Extract the (x, y) coordinate from the center of the cell holding the provided text.  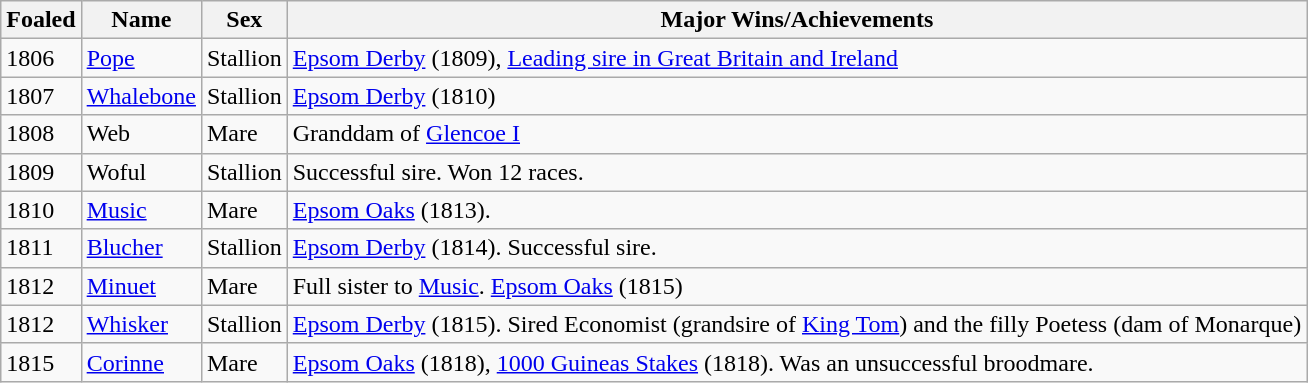
Sex (244, 20)
1807 (41, 96)
Corinne (141, 362)
Epsom Derby (1809), Leading sire in Great Britain and Ireland (796, 58)
1809 (41, 172)
Foaled (41, 20)
Successful sire. Won 12 races. (796, 172)
1808 (41, 134)
1806 (41, 58)
Web (141, 134)
Epsom Derby (1814). Successful sire. (796, 248)
Epsom Oaks (1813). (796, 210)
Music (141, 210)
Epsom Derby (1815). Sired Economist (grandsire of King Tom) and the filly Poetess (dam of Monarque) (796, 324)
Major Wins/Achievements (796, 20)
Minuet (141, 286)
Granddam of Glencoe I (796, 134)
Epsom Derby (1810) (796, 96)
Full sister to Music. Epsom Oaks (1815) (796, 286)
1810 (41, 210)
1811 (41, 248)
Whalebone (141, 96)
Whisker (141, 324)
Woful (141, 172)
Pope (141, 58)
Blucher (141, 248)
1815 (41, 362)
Epsom Oaks (1818), 1000 Guineas Stakes (1818). Was an unsuccessful broodmare. (796, 362)
Name (141, 20)
